Find where the given text appears and provide that cell's center as [x, y] coordinate. 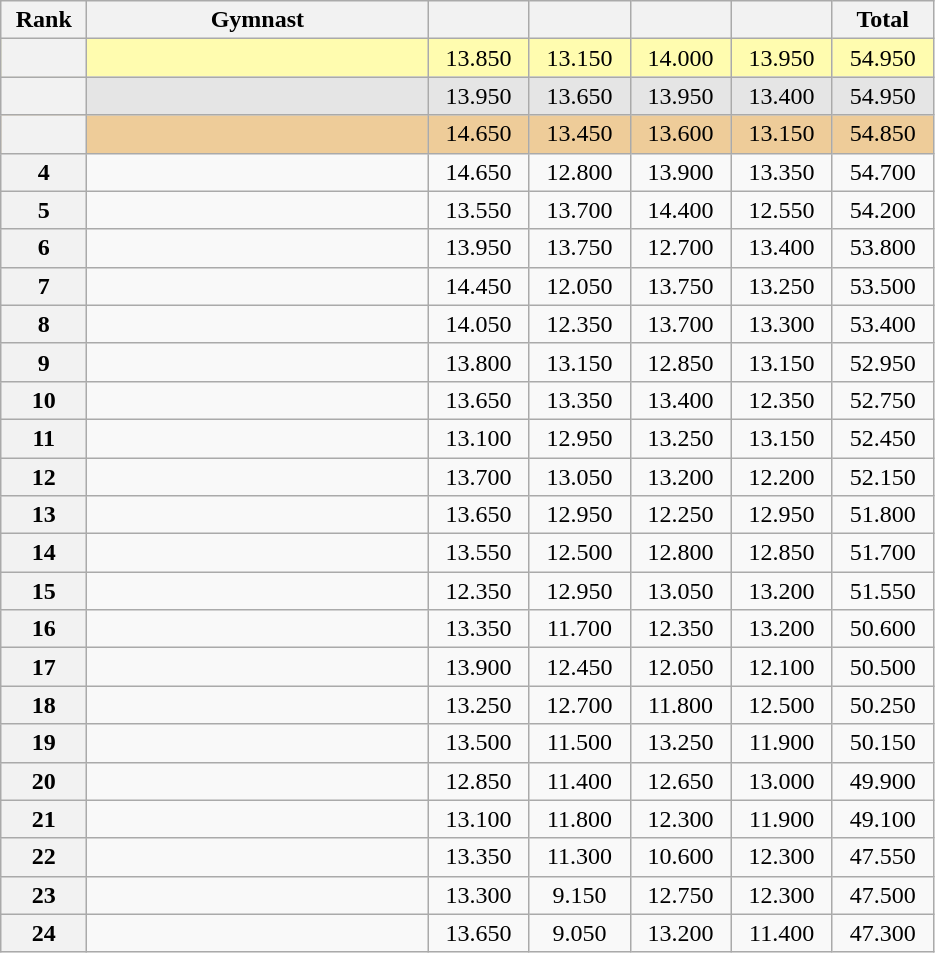
12 [44, 477]
Total [882, 20]
51.800 [882, 515]
52.750 [882, 400]
54.200 [882, 210]
4 [44, 172]
22 [44, 857]
9.150 [580, 895]
9.050 [580, 933]
47.550 [882, 857]
12.250 [680, 515]
14.400 [680, 210]
23 [44, 895]
14.000 [680, 58]
53.800 [882, 248]
12.650 [680, 781]
13.000 [782, 781]
11.300 [580, 857]
19 [44, 743]
20 [44, 781]
13 [44, 515]
12.200 [782, 477]
17 [44, 667]
12.450 [580, 667]
14.450 [478, 286]
14 [44, 553]
15 [44, 591]
13.800 [478, 362]
12.750 [680, 895]
49.100 [882, 819]
11.500 [580, 743]
47.500 [882, 895]
51.700 [882, 553]
5 [44, 210]
13.850 [478, 58]
9 [44, 362]
13.450 [580, 134]
54.700 [882, 172]
12.100 [782, 667]
18 [44, 705]
11.700 [580, 629]
6 [44, 248]
16 [44, 629]
13.600 [680, 134]
21 [44, 819]
50.250 [882, 705]
8 [44, 324]
52.450 [882, 438]
51.550 [882, 591]
13.500 [478, 743]
Rank [44, 20]
14.050 [478, 324]
50.600 [882, 629]
54.850 [882, 134]
52.150 [882, 477]
24 [44, 933]
7 [44, 286]
53.500 [882, 286]
Gymnast [258, 20]
50.150 [882, 743]
12.550 [782, 210]
50.500 [882, 667]
49.900 [882, 781]
10.600 [680, 857]
52.950 [882, 362]
47.300 [882, 933]
10 [44, 400]
11 [44, 438]
53.400 [882, 324]
